Find where the given text appears and provide that cell's center as [x, y] coordinate. 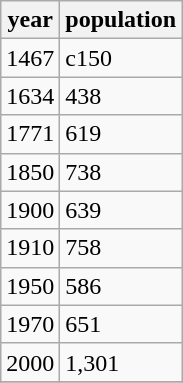
1950 [30, 286]
639 [121, 210]
1970 [30, 324]
population [121, 20]
1634 [30, 96]
619 [121, 134]
1850 [30, 172]
586 [121, 286]
1910 [30, 248]
1771 [30, 134]
651 [121, 324]
c150 [121, 58]
738 [121, 172]
1900 [30, 210]
2000 [30, 362]
1467 [30, 58]
438 [121, 96]
year [30, 20]
758 [121, 248]
1,301 [121, 362]
